Find where the given text appears and provide that cell's center as (x, y) coordinate. 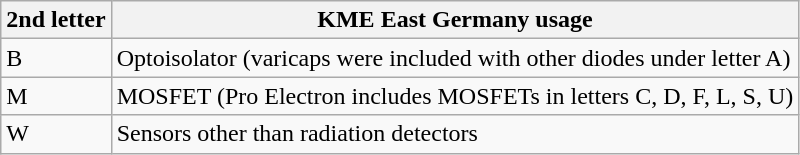
B (56, 58)
Optoisolator (varicaps were included with other diodes under letter A) (455, 58)
KME East Germany usage (455, 20)
W (56, 134)
Sensors other than radiation detectors (455, 134)
MOSFET (Pro Electron includes MOSFETs in letters C, D, F, L, S, U) (455, 96)
2nd letter (56, 20)
M (56, 96)
